Pinpoint the cell where the given text exists, returning its (X, Y) midpoint coordinate. 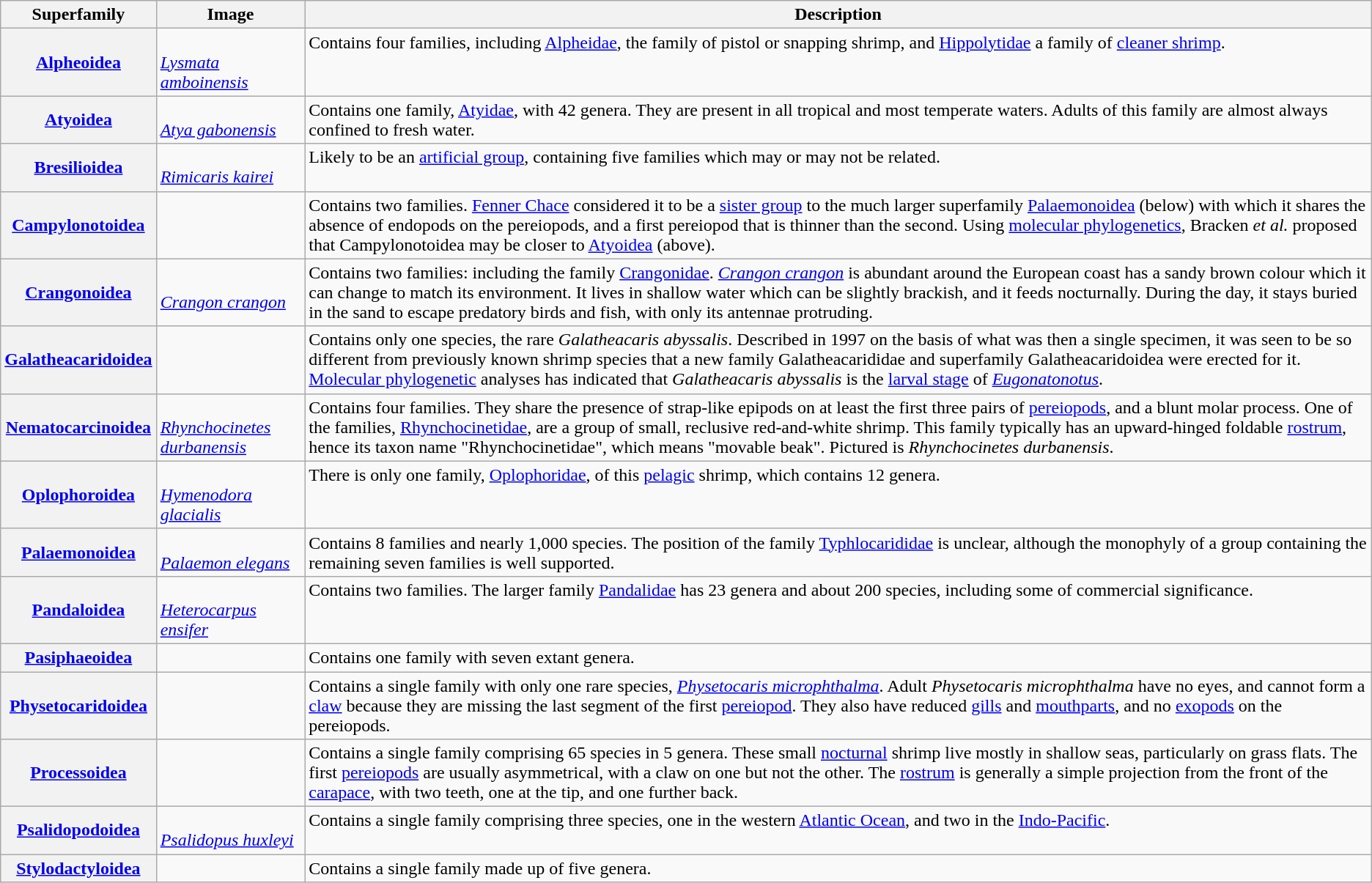
Galatheacaridoidea (78, 360)
Hymenodora glacialis (230, 495)
Palaemonoidea (78, 553)
Atya gabonensis (230, 120)
Palaemon elegans (230, 553)
Crangon crangon (230, 292)
Contains four families, including Alpheidae, the family of pistol or snapping shrimp, and Hippolytidae a family of cleaner shrimp. (838, 62)
Rhynchocinetes durbanensis (230, 427)
Processoidea (78, 773)
Superfamily (78, 15)
Atyoidea (78, 120)
Likely to be an artificial group, containing five families which may or may not be related. (838, 167)
Nematocarcinoidea (78, 427)
Contains two families. The larger family Pandalidae has 23 genera and about 200 species, including some of commercial significance. (838, 610)
Image (230, 15)
Psalidopus huxleyi (230, 831)
Pasiphaeoidea (78, 657)
Pandaloidea (78, 610)
Crangonoidea (78, 292)
Alpheoidea (78, 62)
Physetocaridoidea (78, 705)
Psalidopodoidea (78, 831)
Oplophoroidea (78, 495)
Stylodactyloidea (78, 868)
There is only one family, Oplophoridae, of this pelagic shrimp, which contains 12 genera. (838, 495)
Bresilioidea (78, 167)
Contains a single family made up of five genera. (838, 868)
Lysmata amboinensis (230, 62)
Heterocarpus ensifer (230, 610)
Description (838, 15)
Rimicaris kairei (230, 167)
Contains a single family comprising three species, one in the western Atlantic Ocean, and two in the Indo-Pacific. (838, 831)
Campylonotoidea (78, 225)
Contains one family with seven extant genera. (838, 657)
